Identify which cell holds the provided text, then report its [X, Y] central coordinate. 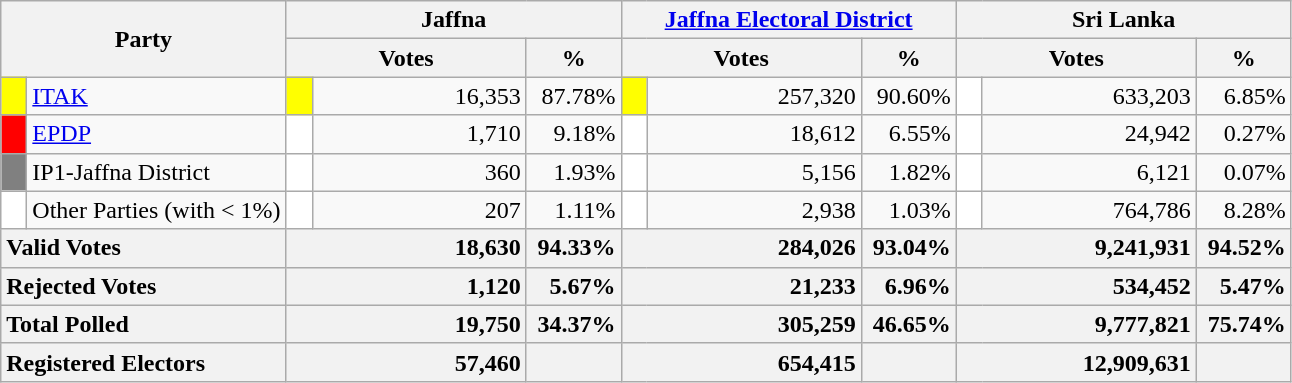
1,120 [406, 286]
IP1-Jaffna District [156, 172]
94.52% [1244, 248]
Registered Electors [144, 362]
Party [144, 39]
Jaffna [454, 20]
1.82% [908, 172]
16,353 [419, 96]
1.03% [908, 210]
18,630 [406, 248]
34.37% [574, 324]
Rejected Votes [144, 286]
5,156 [754, 172]
75.74% [1244, 324]
6.85% [1244, 96]
EPDP [156, 134]
ITAK [156, 96]
9.18% [574, 134]
57,460 [406, 362]
9,777,821 [1076, 324]
18,612 [754, 134]
305,259 [741, 324]
0.27% [1244, 134]
6,121 [1089, 172]
1.11% [574, 210]
21,233 [741, 286]
94.33% [574, 248]
Total Polled [144, 324]
93.04% [908, 248]
5.47% [1244, 286]
Valid Votes [144, 248]
6.55% [908, 134]
19,750 [406, 324]
Sri Lanka [1124, 20]
8.28% [1244, 210]
Jaffna Electoral District [788, 20]
0.07% [1244, 172]
46.65% [908, 324]
24,942 [1089, 134]
764,786 [1089, 210]
360 [419, 172]
207 [419, 210]
2,938 [754, 210]
87.78% [574, 96]
6.96% [908, 286]
1,710 [419, 134]
90.60% [908, 96]
12,909,631 [1076, 362]
654,415 [741, 362]
257,320 [754, 96]
633,203 [1089, 96]
284,026 [741, 248]
Other Parties (with < 1%) [156, 210]
534,452 [1076, 286]
1.93% [574, 172]
5.67% [574, 286]
9,241,931 [1076, 248]
